Output the (x, y) coordinate of the center of the cell containing the given text.  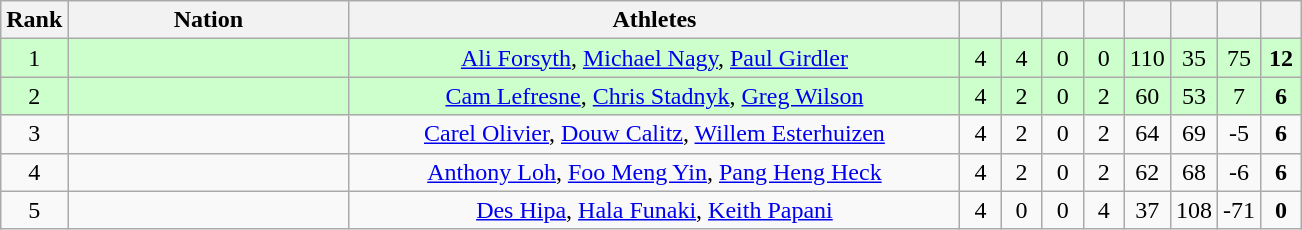
37 (1147, 210)
5 (34, 210)
Nation (208, 20)
68 (1194, 172)
12 (1282, 58)
7 (1238, 96)
69 (1194, 134)
Des Hipa, Hala Funaki, Keith Papani (654, 210)
110 (1147, 58)
75 (1238, 58)
62 (1147, 172)
Cam Lefresne, Chris Stadnyk, Greg Wilson (654, 96)
Rank (34, 20)
Carel Olivier, Douw Calitz, Willem Esterhuizen (654, 134)
-6 (1238, 172)
64 (1147, 134)
-5 (1238, 134)
Athletes (654, 20)
1 (34, 58)
60 (1147, 96)
3 (34, 134)
Ali Forsyth, Michael Nagy, Paul Girdler (654, 58)
-71 (1238, 210)
35 (1194, 58)
53 (1194, 96)
108 (1194, 210)
Anthony Loh, Foo Meng Yin, Pang Heng Heck (654, 172)
